Determine the [X, Y] coordinate at the center of the cell enclosing the given text.  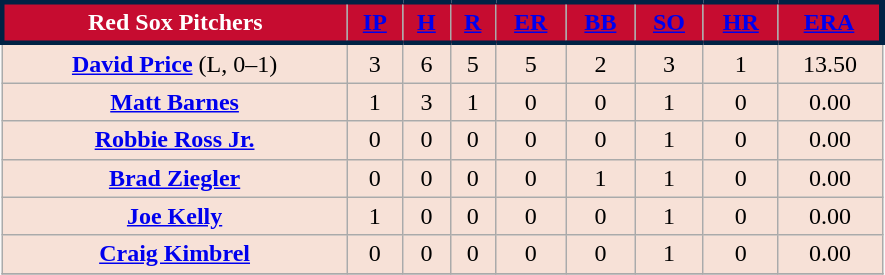
Joe Kelly [174, 216]
Matt Barnes [174, 102]
SO [670, 22]
ER [530, 22]
Craig Kimbrel [174, 254]
6 [426, 63]
David Price (L, 0–1) [174, 63]
IP [375, 22]
ERA [830, 22]
R [472, 22]
Red Sox Pitchers [174, 22]
BB [600, 22]
HR [740, 22]
Brad Ziegler [174, 178]
2 [600, 63]
13.50 [830, 63]
H [426, 22]
Robbie Ross Jr. [174, 140]
